Extract the (X, Y) coordinate from the center of the cell holding the provided text.  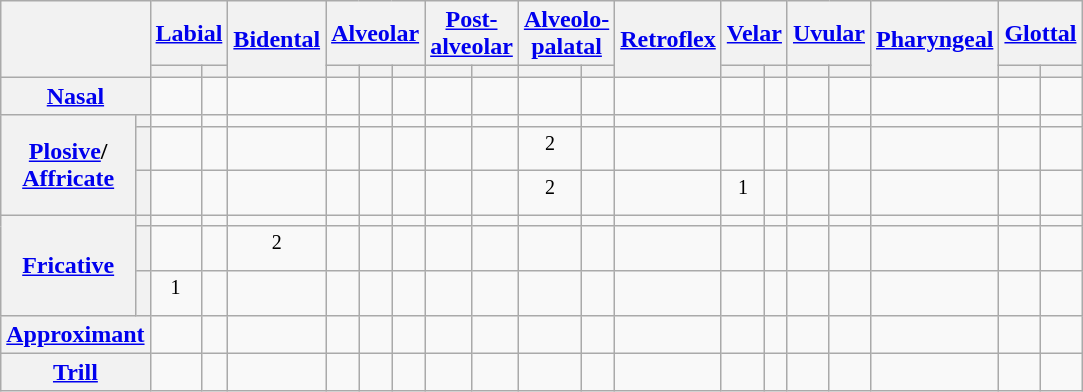
Trill (76, 372)
Pharyngeal (935, 39)
Fricative (68, 265)
Alveolo-palatal (566, 34)
Bidental (277, 39)
Velar (754, 34)
Post-alveolar (472, 34)
Approximant (76, 334)
Uvular (828, 34)
Plosive/Affricate (68, 165)
Labial (189, 34)
Glottal (1040, 34)
Nasal (76, 96)
Retroflex (668, 39)
Alveolar (376, 34)
